Provide the [X, Y] coordinate of the cell's center where the given text is located.  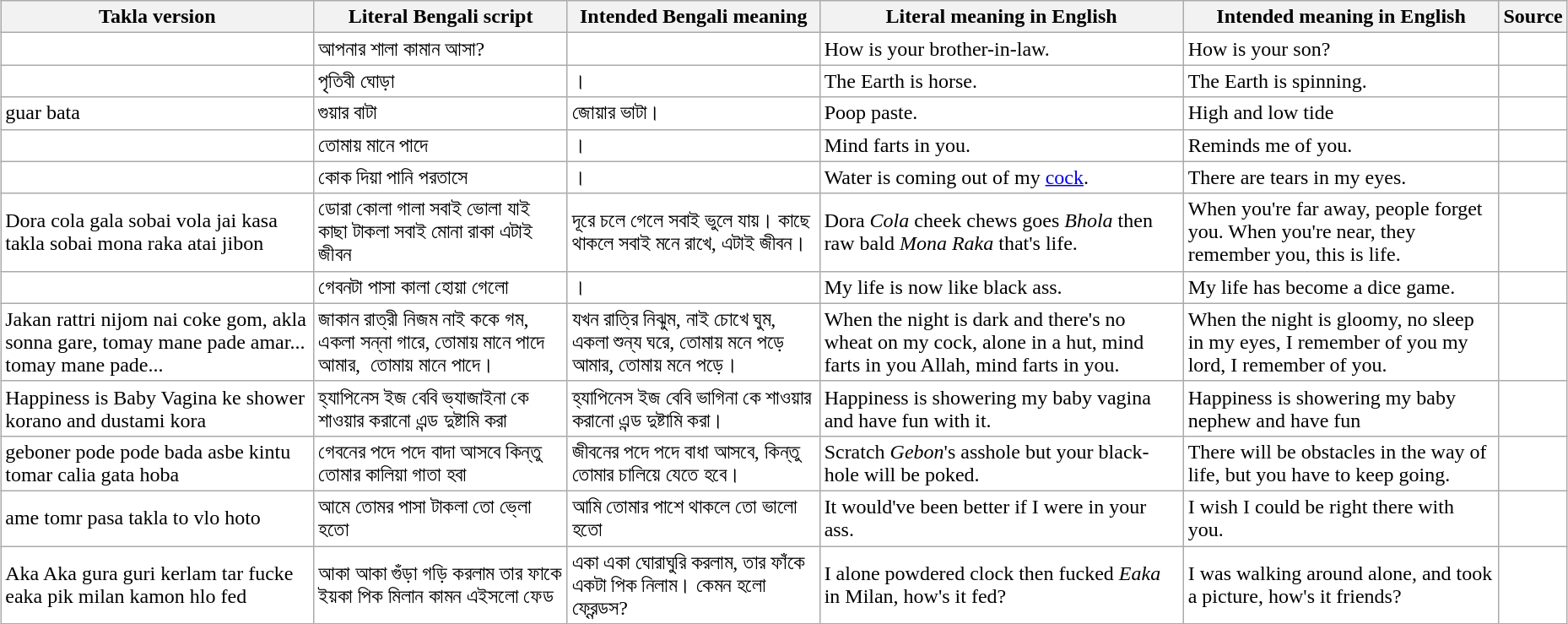
High and low tide [1341, 113]
Intended Bengali meaning [694, 17]
There will be obstacles in the way of life, but you have to keep going. [1341, 463]
Scratch Gebon's asshole but your black-hole will be poked. [1001, 463]
ডোরা কোলা গালা সবাই ভোলা যাই কাছা টাকলা সবাই মোনা রাকা এটাই জীবন [441, 232]
গেবনের পদে পদে বাদা আসবে কিন্তু তোমার কালিয়া গাতা হবা [441, 463]
যখন রাত্রি নিঝুম, নাই চোখে ঘুম, একলা শুন্য ঘরে, তোমায় মনে পড়ে আমার, তোমায় মনে পড়ে। [694, 342]
There are tears in my eyes. [1341, 177]
The Earth is horse. [1001, 81]
পৃতিবী ঘোড়া [441, 81]
Intended meaning in English [1341, 17]
Jakan rattri nijom nai coke gom, akla sonna gare, tomay mane pade amar... tomay mane pade... [157, 342]
Literal Bengali script [441, 17]
জোয়ার ভাটা। [694, 113]
Takla version [157, 17]
Happiness is Baby Vagina ke shower korano and dustami kora [157, 409]
Reminds me of you. [1341, 145]
গুয়ার বাটা [441, 113]
I wish I could be right there with you. [1341, 518]
My life has become a dice game. [1341, 287]
একা একা ঘোরাঘুরি করলাম, তার ফাঁকে একটা পিক নিলাম। কেমন হলো ফ্রেন্ডস? [694, 584]
The Earth is spinning. [1341, 81]
Poop paste. [1001, 113]
My life is now like black ass. [1001, 287]
How is your son? [1341, 49]
geboner pode pode bada asbe kintu tomar calia gata hoba [157, 463]
When the night is dark and there's no wheat on my cock, alone in a hut, mind farts in you Allah, mind farts in you. [1001, 342]
Happiness is showering my baby vagina and have fun with it. [1001, 409]
আপনার শালা কামান আসা? [441, 49]
ame tomr pasa takla to vlo hoto [157, 518]
হ্যাপিনেস ইজ বেবি ভাগিনা কে শাওয়ার করানো এন্ড দুষ্টামি করা। [694, 409]
guar bata [157, 113]
Dora Cola cheek chews goes Bhola then raw bald Mona Raka that's life. [1001, 232]
Water is coming out of my cock. [1001, 177]
হ্যাপিনেস ইজ বেবি ভ্যাজাইনা কে শাওয়ার করানো এন্ড দুষ্টামি করা [441, 409]
How is your brother-in-law. [1001, 49]
Literal meaning in English [1001, 17]
আমে তোমর পাসা টাকলা তো ভ্লো হতো [441, 518]
জাকান রাত্রী নিজম নাই ককে গম, একলা সন্না গারে, তোমায় মানে পাদে আমার, তোমায় মানে পাদে। [441, 342]
আমি তোমার পাশে থাকলে তো ভালো হতো [694, 518]
I was walking around alone, and took a picture, how's it friends? [1341, 584]
দূরে চলে গেলে সবাই ভুলে যায়। কাছে থাকলে সবাই মনে রাখে, এটাই জীবন। [694, 232]
I alone powdered clock then fucked Eaka in Milan, how's it fed? [1001, 584]
Aka Aka gura guri kerlam tar fucke eaka pik milan kamon hlo fed [157, 584]
Source [1533, 17]
When the night is gloomy, no sleep in my eyes, I remember of you my lord, I remember of you. [1341, 342]
কোক দিয়া পানি পরতাসে [441, 177]
আকা আকা গুঁড়া গড়ি করলাম তার ফাকে ইয়কা পিক মিলান কামন এইসলো ফেড [441, 584]
It would've been better if I were in your ass. [1001, 518]
When you're far away, people forget you. When you're near, they remember you, this is life. [1341, 232]
জীবনের পদে পদে বাধা আসবে, কিন্তু তোমার চালিয়ে যেতে হবে। [694, 463]
Happiness is showering my baby nephew and have fun [1341, 409]
গেবনটা পাসা কালা হোয়া গেলো [441, 287]
Mind farts in you. [1001, 145]
তোমায় মানে পাদে [441, 145]
Dora cola gala sobai vola jai kasa takla sobai mona raka atai jibon [157, 232]
